Output the [X, Y] coordinate of the center of the cell containing the given text.  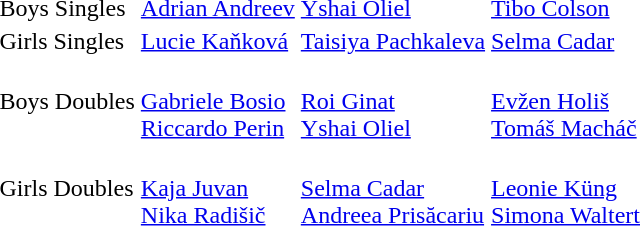
Gabriele Bosio Riccardo Perin [218, 101]
Taisiya Pachkaleva [392, 41]
Lucie Kaňková [218, 41]
Roi Ginat Yshai Oliel [392, 101]
